Return the [X, Y] coordinate for the center point of the cell that contains the specified text.  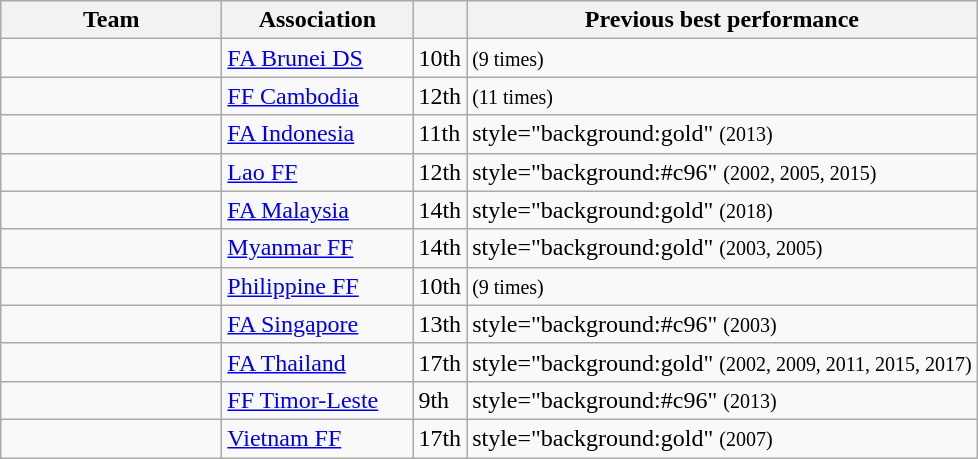
style="background:gold" (2002, 2009, 2011, 2015, 2017) [722, 362]
FF Cambodia [318, 96]
style="background:#c96" (2013) [722, 400]
Myanmar FF [318, 248]
Vietnam FF [318, 438]
style="background:gold" (2003, 2005) [722, 248]
Previous best performance [722, 20]
style="background:gold" (2013) [722, 134]
FF Timor-Leste [318, 400]
Lao FF [318, 172]
FA Singapore [318, 324]
(11 times) [722, 96]
13th [440, 324]
Philippine FF [318, 286]
11th [440, 134]
FA Malaysia [318, 210]
FA Indonesia [318, 134]
Team [112, 20]
FA Brunei DS [318, 58]
style="background:gold" (2018) [722, 210]
9th [440, 400]
FA Thailand [318, 362]
style="background:gold" (2007) [722, 438]
style="background:#c96" (2002, 2005, 2015) [722, 172]
style="background:#c96" (2003) [722, 324]
Association [318, 20]
